Search for the cell housing the specified text and yield its [X, Y] center coordinate. 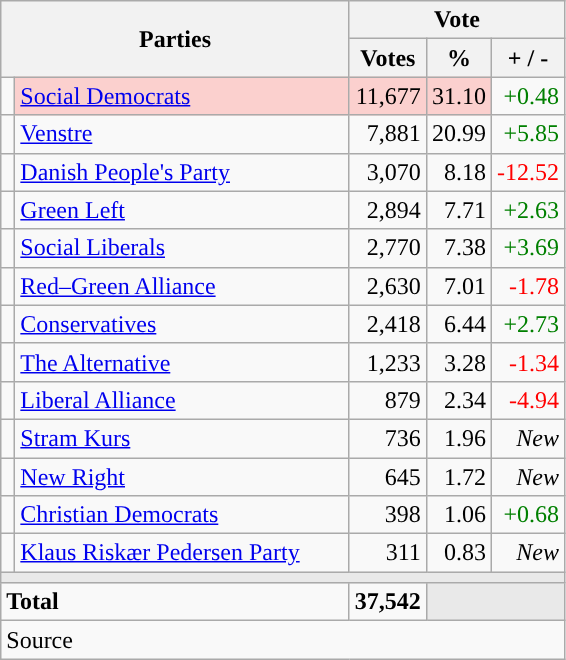
The Alternative [182, 362]
37,542 [388, 602]
New Right [182, 477]
Source [283, 640]
Vote [456, 20]
+0.68 [528, 515]
+5.85 [528, 134]
-1.34 [528, 362]
7.38 [458, 248]
Votes [388, 58]
2,630 [388, 286]
Total [176, 602]
Parties [176, 39]
7,881 [388, 134]
Venstre [182, 134]
2,418 [388, 324]
Conservatives [182, 324]
+2.63 [528, 210]
Stram Kurs [182, 438]
+2.73 [528, 324]
-1.78 [528, 286]
7.01 [458, 286]
7.71 [458, 210]
1.06 [458, 515]
+3.69 [528, 248]
1.72 [458, 477]
879 [388, 400]
Danish People's Party [182, 172]
0.83 [458, 553]
645 [388, 477]
8.18 [458, 172]
% [458, 58]
20.99 [458, 134]
398 [388, 515]
2.34 [458, 400]
Christian Democrats [182, 515]
Green Left [182, 210]
Klaus Riskær Pedersen Party [182, 553]
Social Liberals [182, 248]
Liberal Alliance [182, 400]
2,770 [388, 248]
3,070 [388, 172]
Social Democrats [182, 96]
736 [388, 438]
1,233 [388, 362]
-12.52 [528, 172]
6.44 [458, 324]
31.10 [458, 96]
Red–Green Alliance [182, 286]
11,677 [388, 96]
3.28 [458, 362]
+ / - [528, 58]
311 [388, 553]
+0.48 [528, 96]
1.96 [458, 438]
2,894 [388, 210]
-4.94 [528, 400]
